Capture the cell that displays the provided text and extract its (X, Y) central coordinate. 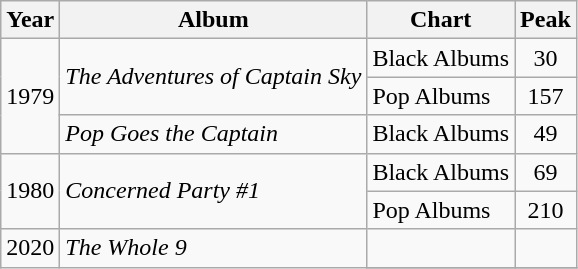
Year (30, 20)
30 (546, 58)
Concerned Party #1 (214, 191)
Peak (546, 20)
2020 (30, 248)
Pop Goes the Captain (214, 134)
157 (546, 96)
The Adventures of Captain Sky (214, 77)
69 (546, 172)
Album (214, 20)
210 (546, 210)
The Whole 9 (214, 248)
49 (546, 134)
1979 (30, 96)
1980 (30, 191)
Chart (441, 20)
